Provide the [x, y] coordinate of the cell's center where the given text is located.  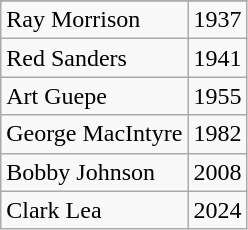
1941 [218, 58]
Red Sanders [94, 58]
Clark Lea [94, 210]
1955 [218, 96]
Bobby Johnson [94, 172]
Ray Morrison [94, 20]
2008 [218, 172]
1982 [218, 134]
2024 [218, 210]
Art Guepe [94, 96]
George MacIntyre [94, 134]
1937 [218, 20]
